Return (x, y) of the center of cell containing provided text 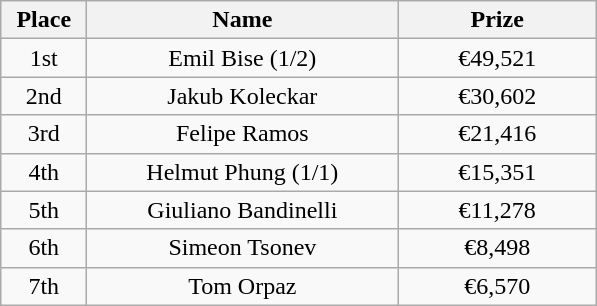
Tom Orpaz (242, 286)
€30,602 (498, 96)
Felipe Ramos (242, 134)
Prize (498, 20)
€49,521 (498, 58)
2nd (44, 96)
€8,498 (498, 248)
3rd (44, 134)
Emil Bise (1/2) (242, 58)
5th (44, 210)
Name (242, 20)
1st (44, 58)
Helmut Phung (1/1) (242, 172)
Jakub Koleckar (242, 96)
€11,278 (498, 210)
7th (44, 286)
€15,351 (498, 172)
4th (44, 172)
6th (44, 248)
€6,570 (498, 286)
€21,416 (498, 134)
Place (44, 20)
Simeon Tsonev (242, 248)
Giuliano Bandinelli (242, 210)
